Detect which cell encompasses the target text, then output its (X, Y) center coordinate. 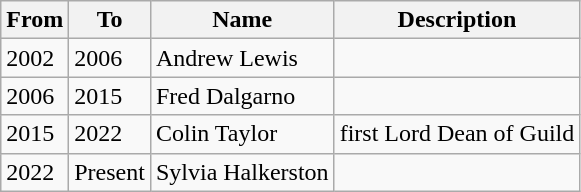
Colin Taylor (242, 134)
To (110, 20)
Fred Dalgarno (242, 96)
2002 (35, 58)
first Lord Dean of Guild (457, 134)
From (35, 20)
Present (110, 172)
Andrew Lewis (242, 58)
Description (457, 20)
Name (242, 20)
Sylvia Halkerston (242, 172)
